Capture the cell that displays the provided text and extract its [x, y] central coordinate. 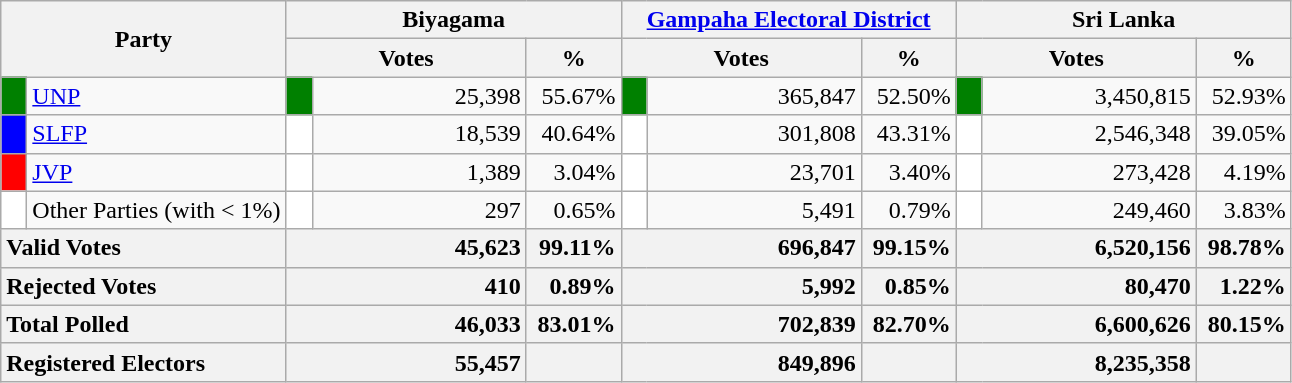
55.67% [574, 96]
52.50% [908, 96]
0.89% [574, 286]
702,839 [741, 324]
46,033 [406, 324]
Other Parties (with < 1%) [156, 210]
5,491 [754, 210]
80.15% [1244, 324]
Valid Votes [144, 248]
3.83% [1244, 210]
6,520,156 [1076, 248]
8,235,358 [1076, 362]
3.40% [908, 172]
3.04% [574, 172]
2,546,348 [1089, 134]
43.31% [908, 134]
25,398 [419, 96]
98.78% [1244, 248]
52.93% [1244, 96]
83.01% [574, 324]
18,539 [419, 134]
Party [144, 39]
1,389 [419, 172]
UNP [156, 96]
99.15% [908, 248]
273,428 [1089, 172]
39.05% [1244, 134]
3,450,815 [1089, 96]
Rejected Votes [144, 286]
99.11% [574, 248]
365,847 [754, 96]
696,847 [741, 248]
0.65% [574, 210]
55,457 [406, 362]
45,623 [406, 248]
Biyagama [454, 20]
249,460 [1089, 210]
410 [406, 286]
4.19% [1244, 172]
Sri Lanka [1124, 20]
301,808 [754, 134]
40.64% [574, 134]
80,470 [1076, 286]
Registered Electors [144, 362]
JVP [156, 172]
0.79% [908, 210]
Gampaha Electoral District [788, 20]
6,600,626 [1076, 324]
82.70% [908, 324]
1.22% [1244, 286]
849,896 [741, 362]
Total Polled [144, 324]
0.85% [908, 286]
SLFP [156, 134]
23,701 [754, 172]
5,992 [741, 286]
297 [419, 210]
